Output the (x, y) coordinate of the center of the cell containing the given text.  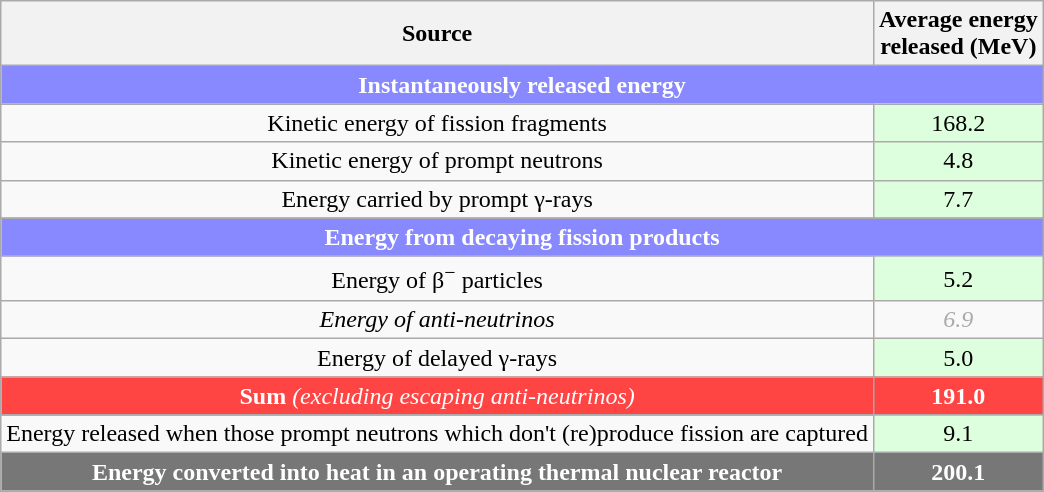
Energy of delayed γ-rays (438, 358)
Source (438, 34)
Energy carried by prompt γ-rays (438, 199)
Energy released when those prompt neutrons which don't (re)produce fission are captured (438, 434)
200.1 (958, 472)
Instantaneously released energy (522, 85)
5.0 (958, 358)
Sum (excluding escaping anti-neutrinos) (438, 396)
4.8 (958, 161)
7.7 (958, 199)
5.2 (958, 278)
Energy of β− particles (438, 278)
Kinetic energy of prompt neutrons (438, 161)
Energy converted into heat in an operating thermal nuclear reactor (438, 472)
Kinetic energy of fission fragments (438, 123)
Energy from decaying fission products (522, 237)
6.9 (958, 320)
168.2 (958, 123)
9.1 (958, 434)
Average energyreleased (MeV) (958, 34)
Energy of anti-neutrinos (438, 320)
191.0 (958, 396)
